Scan for the cell matching the given text and deliver its (x, y) coordinate at center. 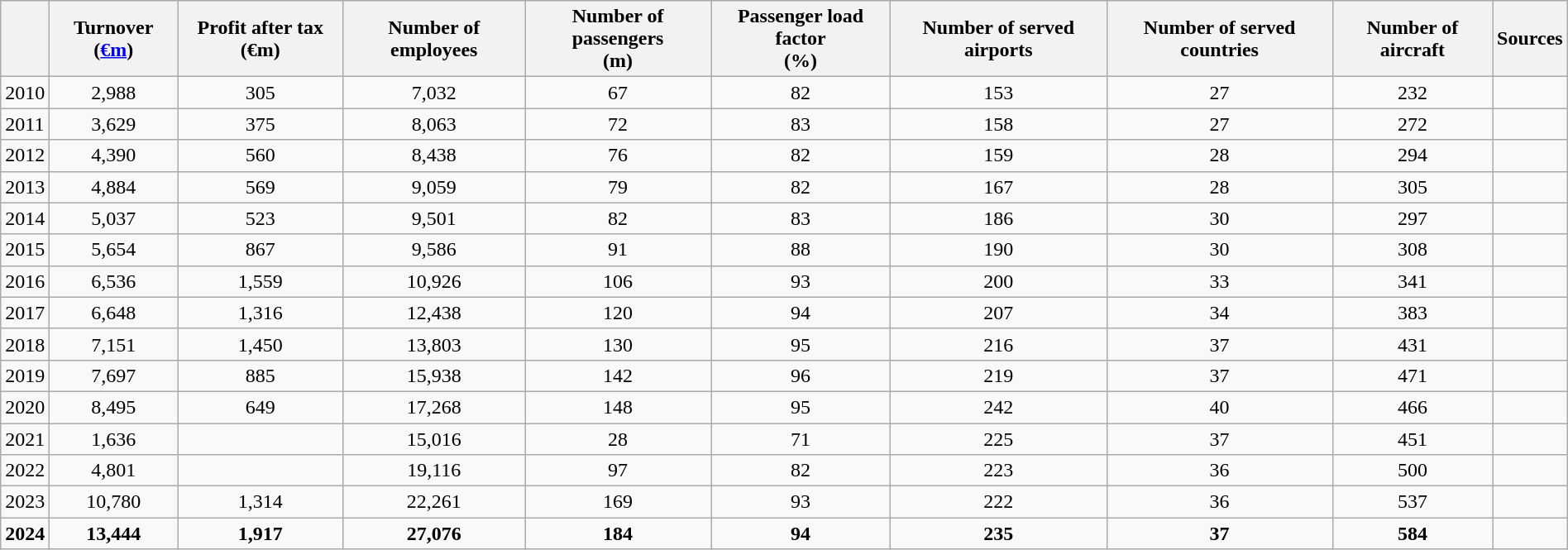
451 (1413, 439)
2,988 (114, 93)
2014 (25, 218)
Number of served countries (1219, 39)
500 (1413, 471)
294 (1413, 155)
19,116 (434, 471)
142 (619, 375)
2021 (25, 439)
2022 (25, 471)
Turnover (€m) (114, 39)
885 (261, 375)
4,801 (114, 471)
4,884 (114, 187)
537 (1413, 502)
2019 (25, 375)
2023 (25, 502)
167 (999, 187)
71 (801, 439)
158 (999, 124)
88 (801, 250)
867 (261, 250)
649 (261, 407)
383 (1413, 313)
Number of served airports (999, 39)
76 (619, 155)
569 (261, 187)
40 (1219, 407)
2015 (25, 250)
523 (261, 218)
1,316 (261, 313)
148 (619, 407)
2010 (25, 93)
9,501 (434, 218)
431 (1413, 344)
375 (261, 124)
72 (619, 124)
242 (999, 407)
Number of passengers(m) (619, 39)
1,559 (261, 281)
Profit after tax (€m) (261, 39)
12,438 (434, 313)
6,536 (114, 281)
2017 (25, 313)
341 (1413, 281)
297 (1413, 218)
471 (1413, 375)
9,586 (434, 250)
186 (999, 218)
97 (619, 471)
Number of aircraft (1413, 39)
Number of employees (434, 39)
6,648 (114, 313)
1,917 (261, 533)
9,059 (434, 187)
7,697 (114, 375)
1,314 (261, 502)
106 (619, 281)
584 (1413, 533)
15,938 (434, 375)
8,495 (114, 407)
308 (1413, 250)
153 (999, 93)
219 (999, 375)
272 (1413, 124)
27,076 (434, 533)
2011 (25, 124)
22,261 (434, 502)
67 (619, 93)
235 (999, 533)
466 (1413, 407)
1,450 (261, 344)
34 (1219, 313)
4,390 (114, 155)
130 (619, 344)
8,438 (434, 155)
232 (1413, 93)
15,016 (434, 439)
Passenger load factor(%) (801, 39)
169 (619, 502)
5,037 (114, 218)
Sources (1530, 39)
13,803 (434, 344)
33 (1219, 281)
1,636 (114, 439)
7,151 (114, 344)
2018 (25, 344)
190 (999, 250)
3,629 (114, 124)
10,780 (114, 502)
79 (619, 187)
120 (619, 313)
17,268 (434, 407)
560 (261, 155)
225 (999, 439)
2013 (25, 187)
2020 (25, 407)
10,926 (434, 281)
223 (999, 471)
7,032 (434, 93)
200 (999, 281)
222 (999, 502)
207 (999, 313)
13,444 (114, 533)
2024 (25, 533)
91 (619, 250)
5,654 (114, 250)
8,063 (434, 124)
2012 (25, 155)
159 (999, 155)
2016 (25, 281)
216 (999, 344)
96 (801, 375)
184 (619, 533)
